Determine the [X, Y] coordinate at the center of the cell enclosing the given text.  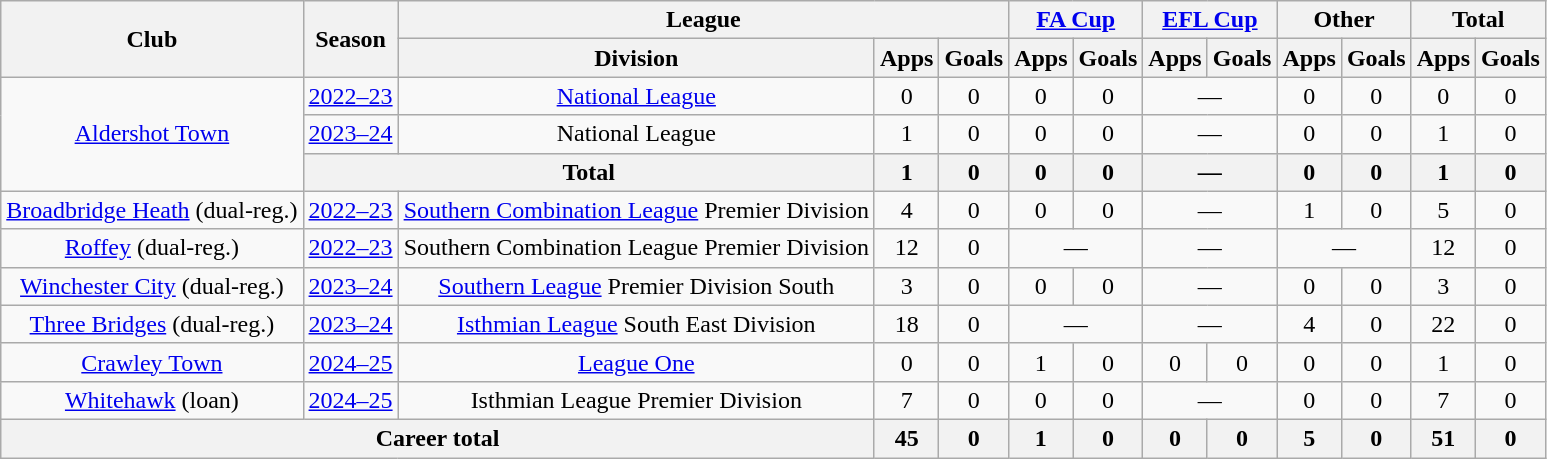
Season [350, 39]
18 [906, 324]
Isthmian League Premier Division [636, 400]
League One [636, 362]
45 [906, 438]
FA Cup [1076, 20]
League [703, 20]
Division [636, 58]
Career total [438, 438]
Aldershot Town [152, 134]
Isthmian League South East Division [636, 324]
Crawley Town [152, 362]
Whitehawk (loan) [152, 400]
Three Bridges (dual-reg.) [152, 324]
Club [152, 39]
Winchester City (dual-reg.) [152, 286]
22 [1443, 324]
Broadbridge Heath (dual-reg.) [152, 210]
Southern League Premier Division South [636, 286]
Other [1344, 20]
Roffey (dual-reg.) [152, 248]
51 [1443, 438]
EFL Cup [1210, 20]
